For the text-containing cell, return its midpoint in (X, Y) coordinate format. 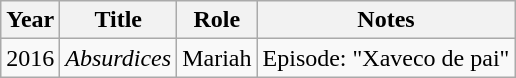
Title (118, 20)
Role (217, 20)
Episode: "Xaveco de pai" (386, 58)
2016 (30, 58)
Mariah (217, 58)
Notes (386, 20)
Absurdices (118, 58)
Year (30, 20)
